Extract the (X, Y) coordinate from the center of the cell holding the provided text.  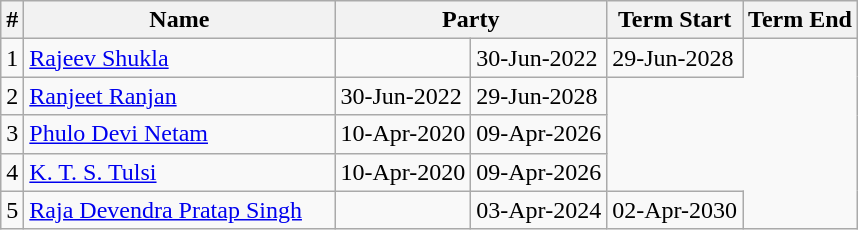
02-Apr-2030 (675, 210)
# (12, 20)
Name (180, 20)
Phulo Devi Netam (180, 134)
Term Start (675, 20)
4 (12, 172)
Term End (800, 20)
5 (12, 210)
Rajeev Shukla (180, 58)
Party (471, 20)
2 (12, 96)
03-Apr-2024 (539, 210)
Raja Devendra Pratap Singh (180, 210)
3 (12, 134)
Ranjeet Ranjan (180, 96)
K. T. S. Tulsi (180, 172)
1 (12, 58)
